Find where the given text appears and provide that cell's center as (X, Y) coordinate. 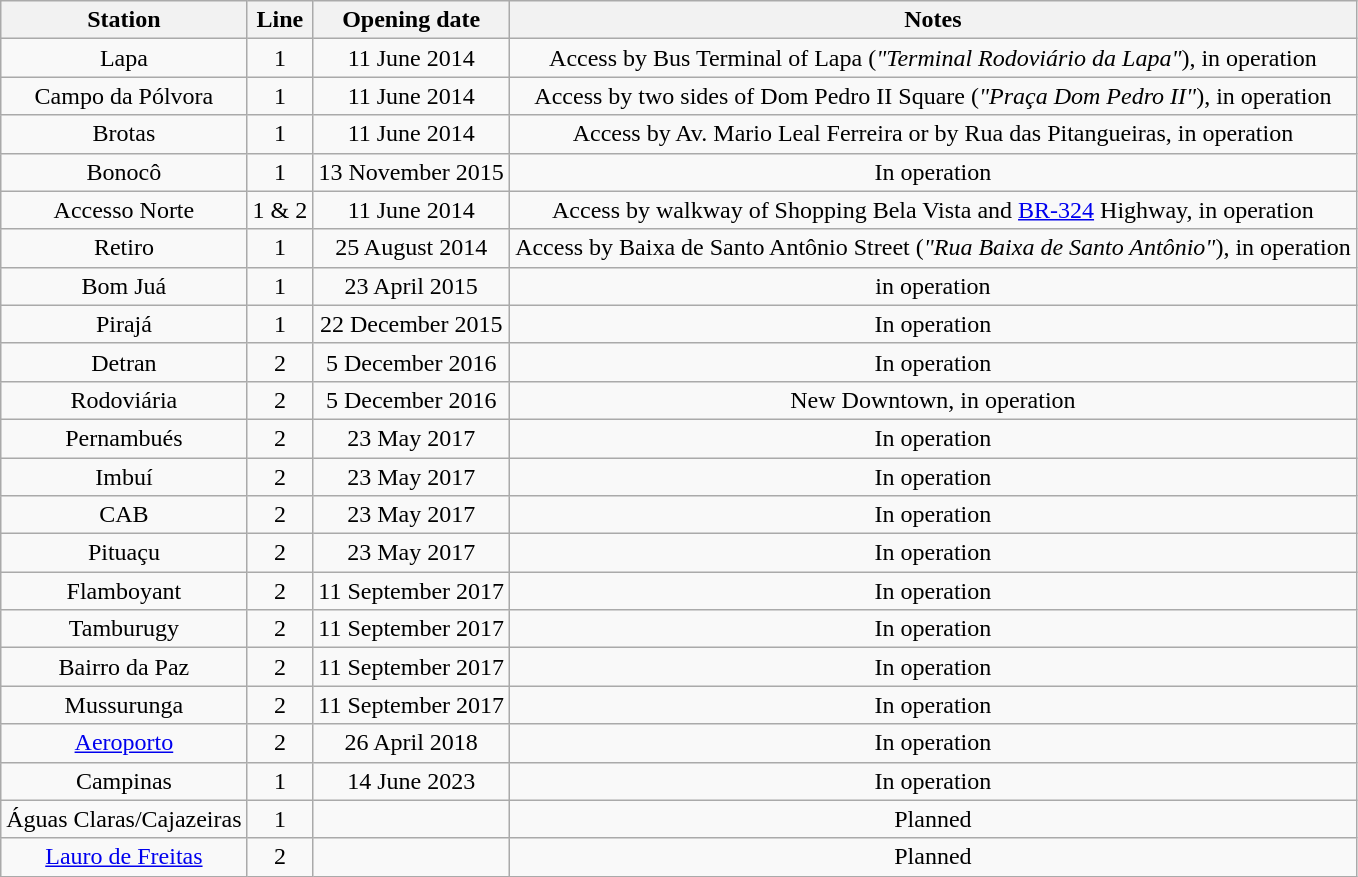
22 December 2015 (412, 324)
Flamboyant (124, 591)
CAB (124, 515)
Detran (124, 362)
Tamburugy (124, 629)
Access by two sides of Dom Pedro II Square ("Praça Dom Pedro II"), in operation (934, 96)
in operation (934, 286)
Bom Juá (124, 286)
New Downtown, in operation (934, 400)
Retiro (124, 248)
Pirajá (124, 324)
Aeroporto (124, 743)
Access by walkway of Shopping Bela Vista and BR-324 Highway, in operation (934, 210)
Line (280, 20)
26 April 2018 (412, 743)
13 November 2015 (412, 172)
Opening date (412, 20)
Accesso Norte (124, 210)
Rodoviária (124, 400)
Lapa (124, 58)
Access by Av. Mario Leal Ferreira or by Rua das Pitangueiras, in operation (934, 134)
Notes (934, 20)
14 June 2023 (412, 781)
Access by Bus Terminal of Lapa ("Terminal Rodoviário da Lapa"), in operation (934, 58)
23 April 2015 (412, 286)
Pernambués (124, 438)
Imbuí (124, 477)
Águas Claras/Cajazeiras (124, 819)
Bonocô (124, 172)
Lauro de Freitas (124, 857)
1 & 2 (280, 210)
25 August 2014 (412, 248)
Bairro da Paz (124, 667)
Access by Baixa de Santo Antônio Street ("Rua Baixa de Santo Antônio"), in operation (934, 248)
Campinas (124, 781)
Pituaçu (124, 553)
Campo da Pólvora (124, 96)
Station (124, 20)
Mussurunga (124, 705)
Brotas (124, 134)
